Scan for the cell matching the given text and deliver its (x, y) coordinate at center. 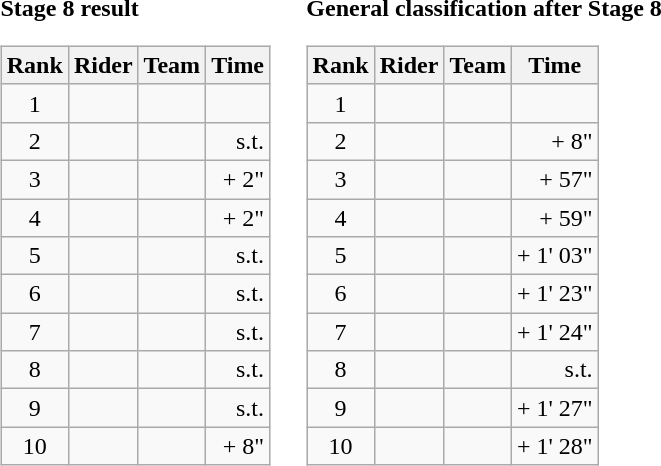
+ 1' 24" (554, 332)
+ 1' 27" (554, 408)
+ 1' 03" (554, 256)
+ 1' 23" (554, 294)
+ 1' 28" (554, 446)
+ 57" (554, 179)
+ 59" (554, 217)
